Pinpoint the cell where the given text exists, returning its [x, y] midpoint coordinate. 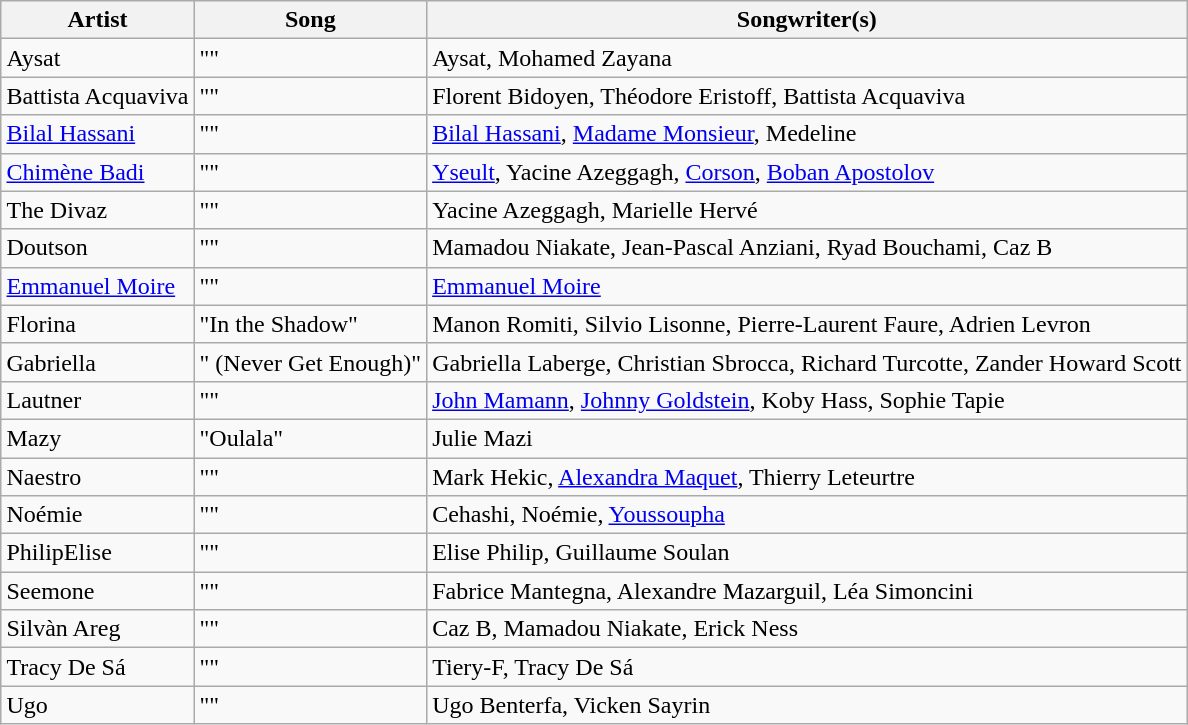
Gabriella Laberge, Christian Sbrocca, Richard Turcotte, Zander Howard Scott [807, 362]
Elise Philip, Guillaume Soulan [807, 553]
Gabriella [98, 362]
Mazy [98, 438]
Silvàn Areg [98, 629]
Songwriter(s) [807, 20]
Battista Acquaviva [98, 96]
Tiery-F, Tracy De Sá [807, 667]
John Mamann, Johnny Goldstein, Koby Hass, Sophie Tapie [807, 400]
"Oulala" [310, 438]
Bilal Hassani, Madame Monsieur, Medeline [807, 134]
Tracy De Sá [98, 667]
" (Never Get Enough)" [310, 362]
Chimène Badi [98, 172]
Ugo Benterfa, Vicken Sayrin [807, 705]
Cehashi, Noémie, Youssoupha [807, 515]
"In the Shadow" [310, 324]
Seemone [98, 591]
Mamadou Niakate, Jean-Pascal Anziani, Ryad Bouchami, Caz B [807, 248]
Manon Romiti, Silvio Lisonne, Pierre-Laurent Faure, Adrien Levron [807, 324]
Caz B, Mamadou Niakate, Erick Ness [807, 629]
Ugo [98, 705]
Aysat [98, 58]
Lautner [98, 400]
Artist [98, 20]
Song [310, 20]
Naestro [98, 477]
Noémie [98, 515]
Aysat, Mohamed Zayana [807, 58]
Bilal Hassani [98, 134]
Florent Bidoyen, Théodore Eristoff, Battista Acquaviva [807, 96]
Julie Mazi [807, 438]
Fabrice Mantegna, Alexandre Mazarguil, Léa Simoncini [807, 591]
PhilipElise [98, 553]
Florina [98, 324]
Yseult, Yacine Azeggagh, Corson, Boban Apostolov [807, 172]
Doutson [98, 248]
The Divaz [98, 210]
Mark Hekic, Alexandra Maquet, Thierry Leteurtre [807, 477]
Yacine Azeggagh, Marielle Hervé [807, 210]
